Locate the cell with the specified text and output its [X, Y] center coordinate. 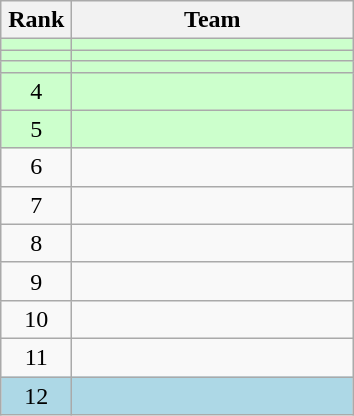
9 [36, 281]
7 [36, 205]
Team [212, 20]
4 [36, 91]
5 [36, 129]
6 [36, 167]
10 [36, 319]
Rank [36, 20]
11 [36, 357]
8 [36, 243]
12 [36, 395]
